Detect which cell encompasses the target text, then output its (X, Y) center coordinate. 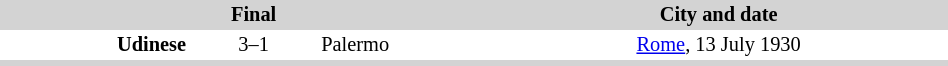
3–1 (254, 45)
Palermo (411, 45)
Rome, 13 July 1930 (718, 45)
Final (254, 15)
City and date (718, 15)
Udinese (94, 45)
